For the text-containing cell, return its midpoint in [x, y] coordinate format. 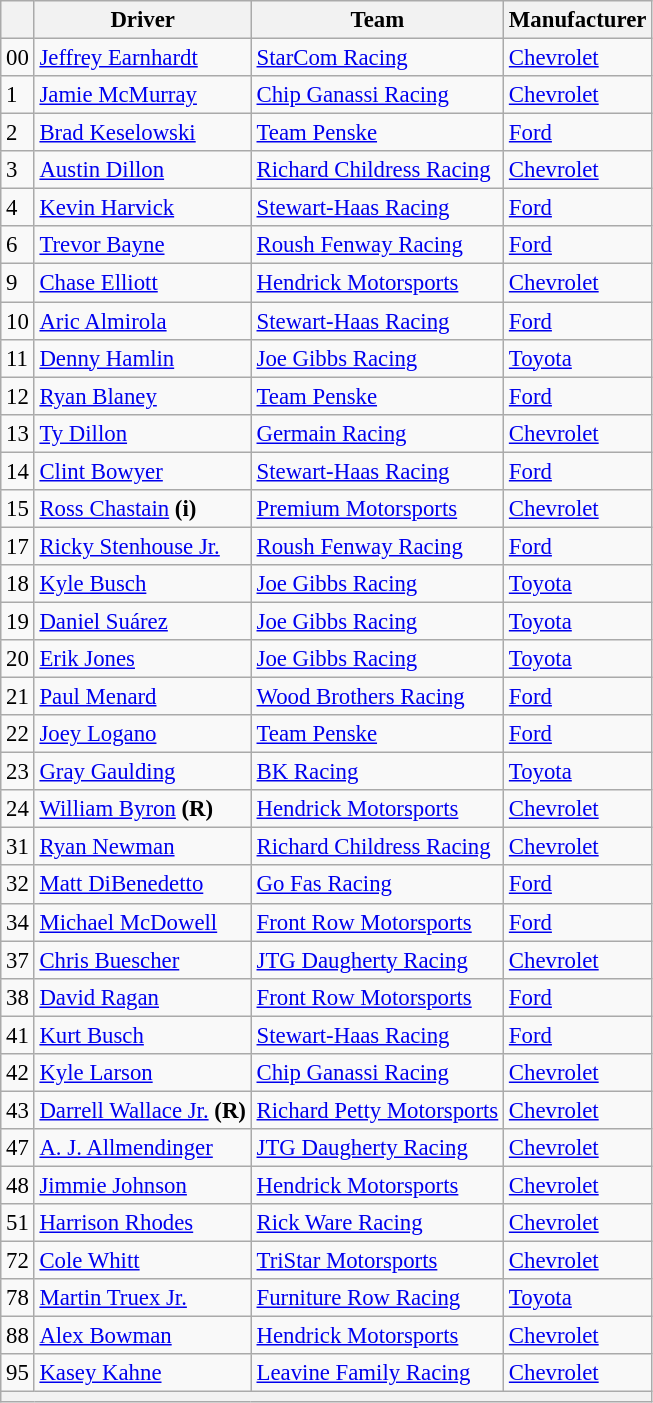
17 [18, 546]
Kyle Busch [142, 584]
9 [18, 283]
1 [18, 95]
BK Racing [377, 772]
Ryan Blaney [142, 396]
Ross Chastain (i) [142, 509]
Jamie McMurray [142, 95]
48 [18, 1185]
Kevin Harvick [142, 208]
32 [18, 885]
Harrison Rhodes [142, 1223]
Furniture Row Racing [377, 1298]
Aric Almirola [142, 321]
Paul Menard [142, 697]
72 [18, 1261]
Chase Elliott [142, 283]
Richard Petty Motorsports [377, 1110]
88 [18, 1336]
Chris Buescher [142, 960]
11 [18, 358]
Michael McDowell [142, 922]
Manufacturer [578, 20]
3 [18, 170]
Joey Logano [142, 734]
Leavine Family Racing [377, 1373]
51 [18, 1223]
William Byron (R) [142, 809]
David Ragan [142, 997]
A. J. Allmendinger [142, 1148]
24 [18, 809]
14 [18, 471]
Martin Truex Jr. [142, 1298]
Kasey Kahne [142, 1373]
00 [18, 58]
13 [18, 433]
Rick Ware Racing [377, 1223]
21 [18, 697]
95 [18, 1373]
Kyle Larson [142, 1073]
37 [18, 960]
Matt DiBenedetto [142, 885]
Trevor Bayne [142, 245]
Germain Racing [377, 433]
Alex Bowman [142, 1336]
Jeffrey Earnhardt [142, 58]
6 [18, 245]
23 [18, 772]
31 [18, 847]
Denny Hamlin [142, 358]
34 [18, 922]
Darrell Wallace Jr. (R) [142, 1110]
12 [18, 396]
78 [18, 1298]
18 [18, 584]
41 [18, 1035]
Kurt Busch [142, 1035]
Cole Whitt [142, 1261]
19 [18, 621]
42 [18, 1073]
Erik Jones [142, 659]
Driver [142, 20]
Wood Brothers Racing [377, 697]
47 [18, 1148]
22 [18, 734]
Austin Dillon [142, 170]
Jimmie Johnson [142, 1185]
10 [18, 321]
Ricky Stenhouse Jr. [142, 546]
Clint Bowyer [142, 471]
2 [18, 133]
Premium Motorsports [377, 509]
4 [18, 208]
StarCom Racing [377, 58]
Gray Gaulding [142, 772]
20 [18, 659]
38 [18, 997]
43 [18, 1110]
Team [377, 20]
Daniel Suárez [142, 621]
Go Fas Racing [377, 885]
15 [18, 509]
Ryan Newman [142, 847]
TriStar Motorsports [377, 1261]
Ty Dillon [142, 433]
Brad Keselowski [142, 133]
